Output the (X, Y) coordinate of the center of the cell containing the given text.  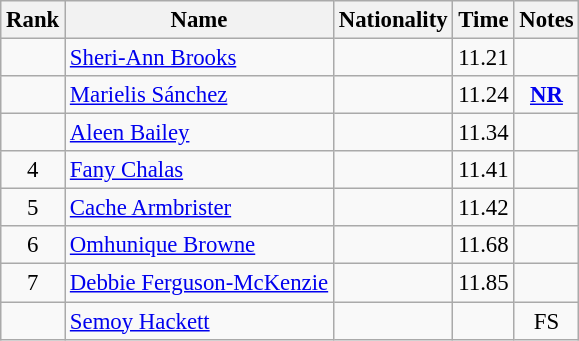
NR (546, 95)
Marielis Sánchez (200, 95)
Cache Armbrister (200, 208)
11.34 (484, 133)
6 (33, 245)
11.24 (484, 95)
Omhunique Browne (200, 245)
4 (33, 170)
Semoy Hackett (200, 321)
FS (546, 321)
Debbie Ferguson-McKenzie (200, 283)
11.42 (484, 208)
Aleen Bailey (200, 133)
Name (200, 20)
Nationality (392, 20)
11.21 (484, 58)
Time (484, 20)
11.85 (484, 283)
Notes (546, 20)
7 (33, 283)
Sheri-Ann Brooks (200, 58)
Fany Chalas (200, 170)
5 (33, 208)
11.68 (484, 245)
11.41 (484, 170)
Rank (33, 20)
